Scan for the cell matching the given text and deliver its (X, Y) coordinate at center. 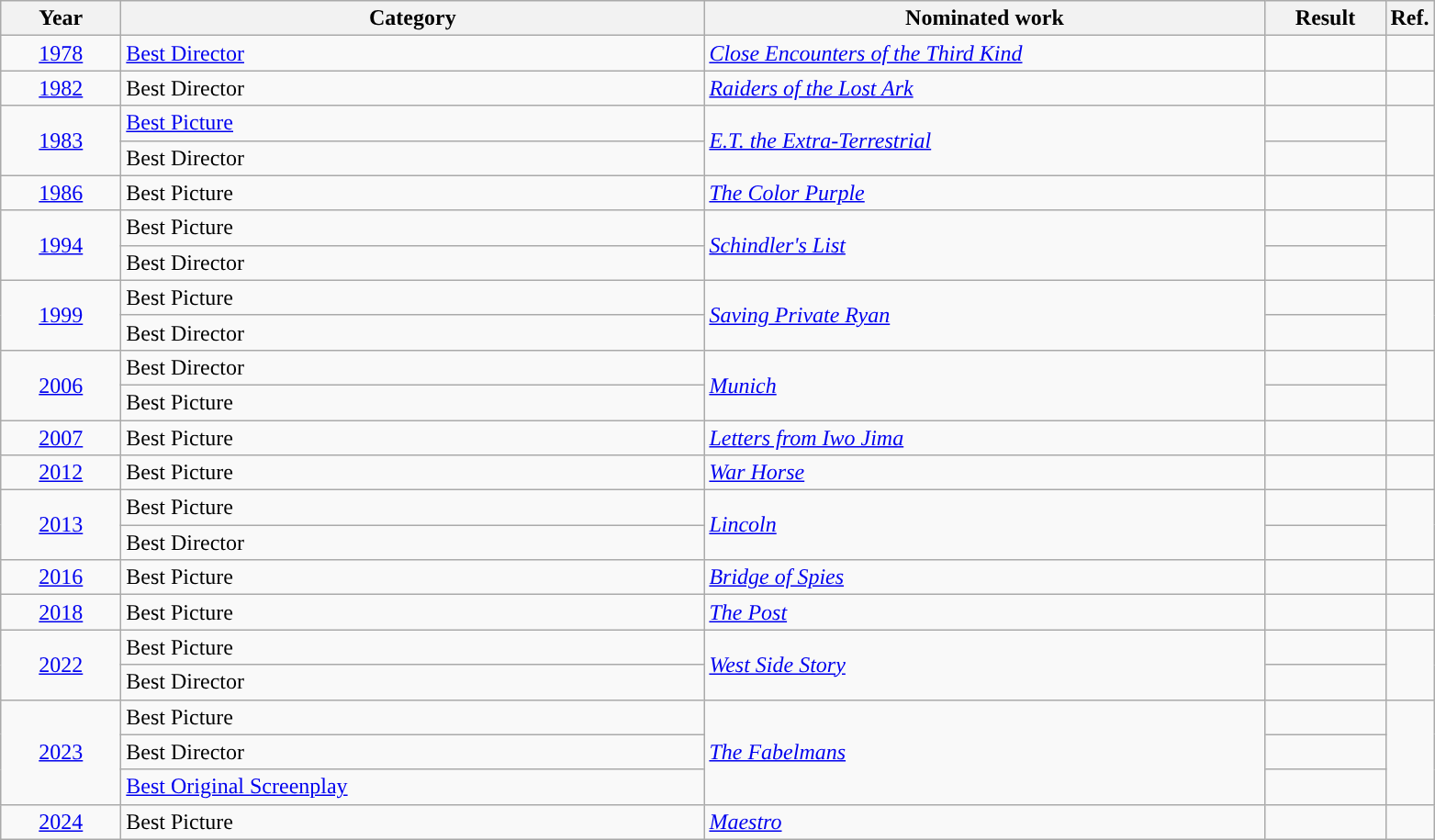
2006 (61, 385)
Result (1326, 18)
1986 (61, 193)
Lincoln (984, 525)
Schindler's List (984, 245)
The Color Purple (984, 193)
Ref. (1410, 18)
The Post (984, 612)
Close Encounters of the Third Kind (984, 53)
Year (61, 18)
2013 (61, 525)
West Side Story (984, 665)
1999 (61, 315)
Bridge of Spies (984, 577)
Saving Private Ryan (984, 315)
2016 (61, 577)
1983 (61, 140)
Maestro (984, 822)
Nominated work (984, 18)
E.T. the Extra-Terrestrial (984, 140)
1978 (61, 53)
Category (413, 18)
1994 (61, 245)
2007 (61, 438)
2023 (61, 752)
1982 (61, 88)
Best Original Screenplay (413, 787)
Munich (984, 385)
War Horse (984, 473)
2012 (61, 473)
2022 (61, 665)
Raiders of the Lost Ark (984, 88)
The Fabelmans (984, 752)
2024 (61, 822)
Letters from Iwo Jima (984, 438)
2018 (61, 612)
